Capture the cell that displays the provided text and extract its [x, y] central coordinate. 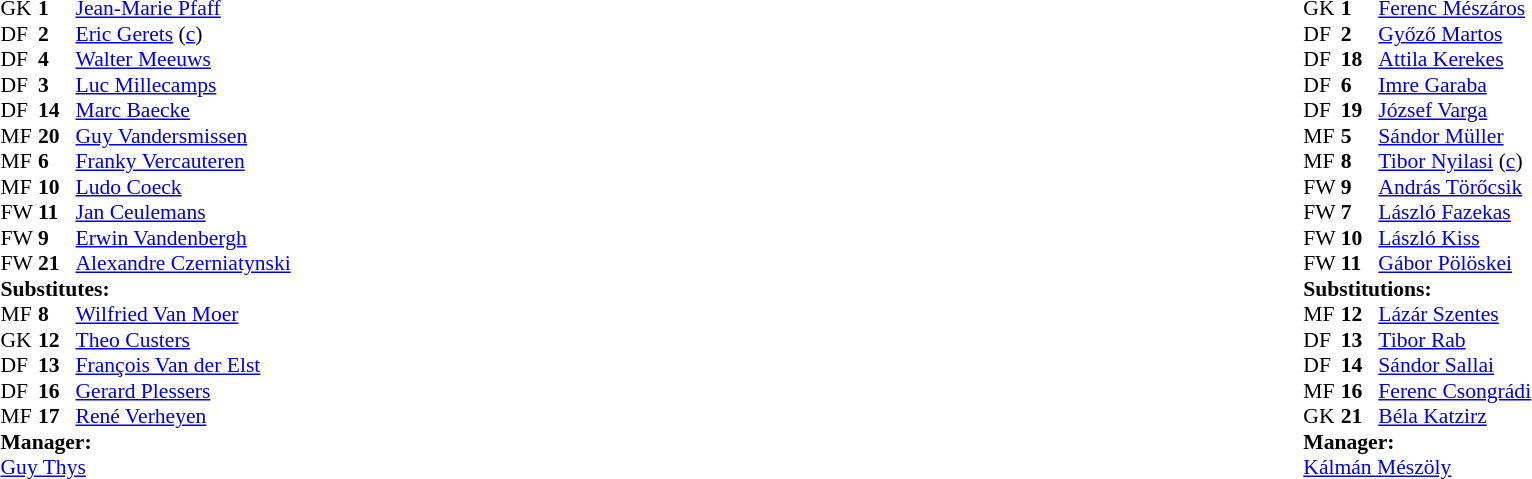
Győző Martos [1454, 34]
László Fazekas [1454, 213]
Attila Kerekes [1454, 59]
Erwin Vandenbergh [184, 238]
Wilfried Van Moer [184, 315]
Theo Custers [184, 340]
Gábor Pölöskei [1454, 263]
Alexandre Czerniatynski [184, 263]
László Kiss [1454, 238]
Sándor Müller [1454, 136]
4 [57, 59]
András Törőcsik [1454, 187]
Substitutions: [1417, 289]
Tibor Nyilasi (c) [1454, 161]
17 [57, 417]
5 [1360, 136]
3 [57, 85]
Sándor Sallai [1454, 365]
Walter Meeuws [184, 59]
Marc Baecke [184, 111]
Eric Gerets (c) [184, 34]
József Varga [1454, 111]
Ludo Coeck [184, 187]
Substitutes: [145, 289]
19 [1360, 111]
18 [1360, 59]
7 [1360, 213]
Guy Vandersmissen [184, 136]
Ferenc Csongrádi [1454, 391]
Luc Millecamps [184, 85]
Lázár Szentes [1454, 315]
François Van der Elst [184, 365]
20 [57, 136]
Béla Katzirz [1454, 417]
Imre Garaba [1454, 85]
René Verheyen [184, 417]
Tibor Rab [1454, 340]
Franky Vercauteren [184, 161]
Gerard Plessers [184, 391]
Jan Ceulemans [184, 213]
